Detect which cell encompasses the target text, then output its [x, y] center coordinate. 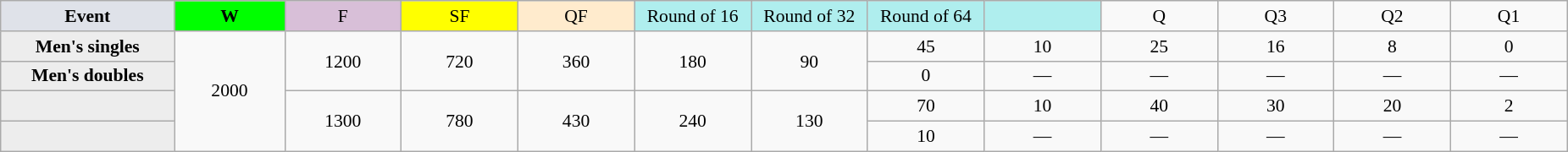
Men's doubles [88, 76]
70 [926, 106]
780 [460, 122]
QF [576, 16]
Round of 32 [809, 16]
240 [693, 122]
F [343, 16]
40 [1159, 106]
8 [1393, 46]
SF [460, 16]
45 [926, 46]
180 [693, 61]
Round of 16 [693, 16]
130 [809, 122]
360 [576, 61]
30 [1276, 106]
Q3 [1276, 16]
W [230, 16]
1200 [343, 61]
Q1 [1509, 16]
2000 [230, 91]
430 [576, 122]
Round of 64 [926, 16]
90 [809, 61]
25 [1159, 46]
Event [88, 16]
Q [1159, 16]
2 [1509, 106]
Men's singles [88, 46]
1300 [343, 122]
720 [460, 61]
16 [1276, 46]
20 [1393, 106]
Q2 [1393, 16]
